Pinpoint the cell where the given text exists, returning its [X, Y] midpoint coordinate. 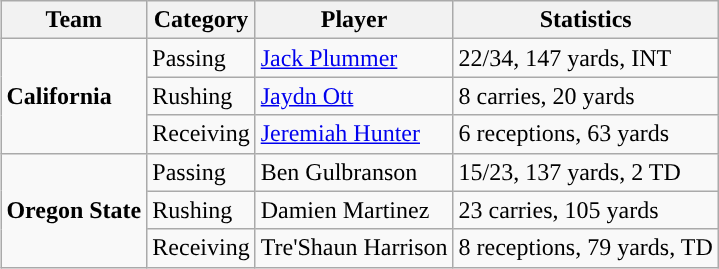
Ben Gulbranson [354, 172]
California [74, 96]
Damien Martinez [354, 210]
Jeremiah Hunter [354, 134]
Jaydn Ott [354, 96]
Team [74, 20]
Oregon State [74, 210]
8 carries, 20 yards [586, 96]
8 receptions, 79 yards, TD [586, 248]
Category [201, 20]
Tre'Shaun Harrison [354, 248]
15/23, 137 yards, 2 TD [586, 172]
22/34, 147 yards, INT [586, 58]
Jack Plummer [354, 58]
6 receptions, 63 yards [586, 134]
Player [354, 20]
Statistics [586, 20]
23 carries, 105 yards [586, 210]
